Pinpoint the cell where the given text exists, returning its (x, y) midpoint coordinate. 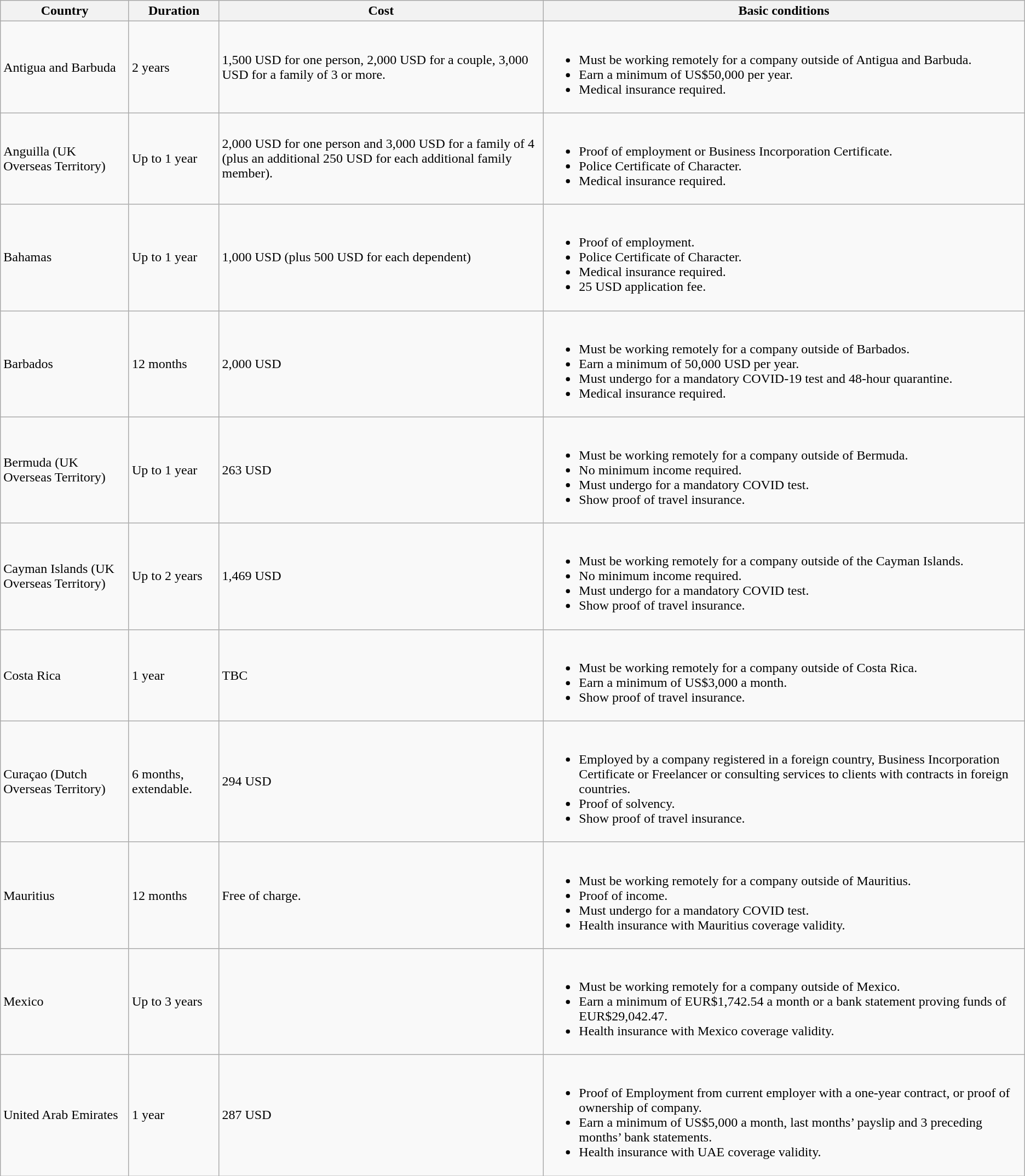
Anguilla (UK Overseas Territory) (65, 159)
1,000 USD (plus 500 USD for each dependent) (381, 257)
Proof of employment or Business Incorporation Certificate.Police Certificate of Character.Medical insurance required. (784, 159)
Up to 3 years (174, 1001)
Must be working remotely for a company outside of Costa Rica.Earn a minimum of US$3,000 a month.Show proof of travel insurance. (784, 675)
Basic conditions (784, 11)
Mexico (65, 1001)
Cost (381, 11)
Bahamas (65, 257)
Bermuda (UK Overseas Territory) (65, 470)
United Arab Emirates (65, 1115)
Mauritius (65, 895)
Proof of employment.Police Certificate of Character.Medical insurance required.25 USD application fee. (784, 257)
1,469 USD (381, 576)
2,000 USD (381, 364)
Barbados (65, 364)
Antigua and Barbuda (65, 67)
Must be working remotely for a company outside of Antigua and Barbuda.Earn a minimum of US$50,000 per year.Medical insurance required. (784, 67)
Cayman Islands (UK Overseas Territory) (65, 576)
TBC (381, 675)
287 USD (381, 1115)
Free of charge. (381, 895)
2 years (174, 67)
263 USD (381, 470)
Curaçao (Dutch Overseas Territory) (65, 781)
Country (65, 11)
294 USD (381, 781)
Duration (174, 11)
Costa Rica (65, 675)
2,000 USD for one person and 3,000 USD for a family of 4 (plus an additional 250 USD for each additional family member). (381, 159)
Up to 2 years (174, 576)
1,500 USD for one person, 2,000 USD for a couple, 3,000 USD for a family of 3 or more. (381, 67)
6 months, extendable. (174, 781)
